Identify which cell holds the provided text, then report its (x, y) central coordinate. 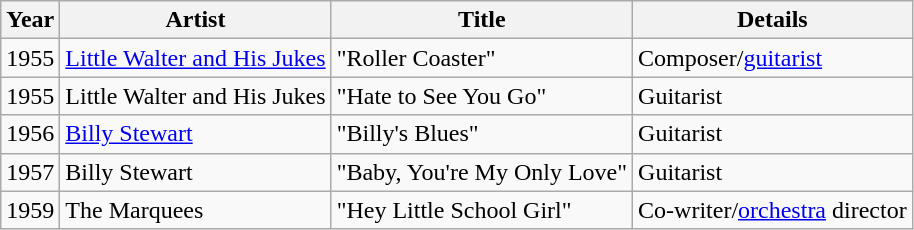
The Marquees (196, 210)
"Hey Little School Girl" (482, 210)
"Hate to See You Go" (482, 96)
Co-writer/orchestra director (773, 210)
"Roller Coaster" (482, 58)
Composer/guitarist (773, 58)
1956 (30, 134)
Year (30, 20)
1959 (30, 210)
"Billy's Blues" (482, 134)
"Baby, You're My Only Love" (482, 172)
Details (773, 20)
Artist (196, 20)
1957 (30, 172)
Title (482, 20)
